From the cell containing the given text, extract its center point as (x, y) coordinate. 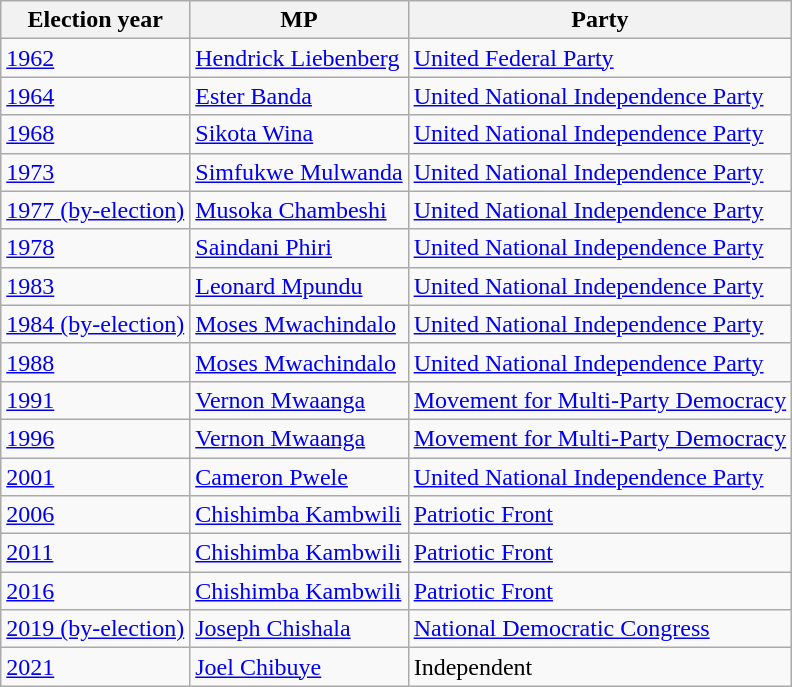
1968 (96, 134)
1977 (by-election) (96, 210)
1996 (96, 438)
Cameron Pwele (299, 477)
Joel Chibuye (299, 667)
United Federal Party (600, 58)
1973 (96, 172)
2019 (by-election) (96, 629)
1962 (96, 58)
Simfukwe Mulwanda (299, 172)
2001 (96, 477)
1964 (96, 96)
1983 (96, 286)
Election year (96, 20)
2021 (96, 667)
Party (600, 20)
Saindani Phiri (299, 248)
Hendrick Liebenberg (299, 58)
1978 (96, 248)
Sikota Wina (299, 134)
Joseph Chishala (299, 629)
2006 (96, 515)
2011 (96, 553)
Leonard Mpundu (299, 286)
1988 (96, 362)
Independent (600, 667)
2016 (96, 591)
1984 (by-election) (96, 324)
National Democratic Congress (600, 629)
Ester Banda (299, 96)
Musoka Chambeshi (299, 210)
MP (299, 20)
1991 (96, 400)
